Detect which cell encompasses the target text, then output its (X, Y) center coordinate. 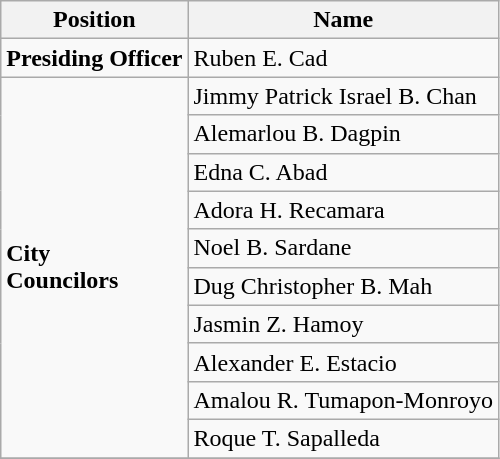
Presiding Officer (94, 58)
Amalou R. Tumapon-Monroyo (343, 400)
Position (94, 20)
Adora H. Recamara (343, 210)
Alexander E. Estacio (343, 362)
Roque T. Sapalleda (343, 438)
Ruben E. Cad (343, 58)
Jimmy Patrick Israel B. Chan (343, 96)
Edna C. Abad (343, 172)
CityCouncilors (94, 268)
Dug Christopher B. Mah (343, 286)
Name (343, 20)
Noel B. Sardane (343, 248)
Alemarlou B. Dagpin (343, 134)
Jasmin Z. Hamoy (343, 324)
